Pinpoint the cell where the given text exists, returning its (x, y) midpoint coordinate. 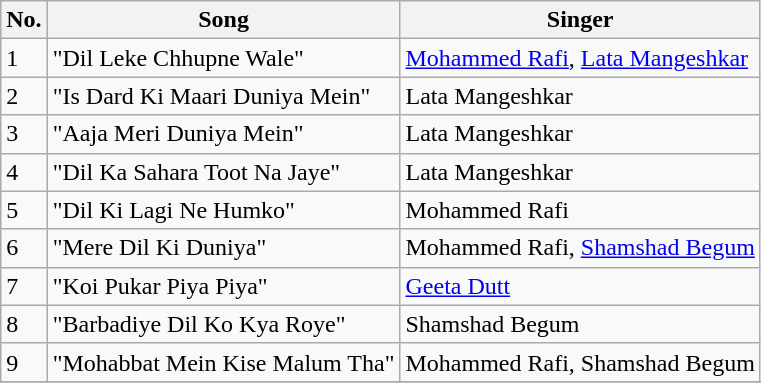
7 (24, 286)
Song (224, 20)
"Koi Pukar Piya Piya" (224, 286)
4 (24, 172)
9 (24, 362)
"Aaja Meri Duniya Mein" (224, 134)
"Barbadiye Dil Ko Kya Roye" (224, 324)
Geeta Dutt (580, 286)
"Dil Ki Lagi Ne Humko" (224, 210)
5 (24, 210)
Shamshad Begum (580, 324)
2 (24, 96)
Singer (580, 20)
8 (24, 324)
6 (24, 248)
"Dil Ka Sahara Toot Na Jaye" (224, 172)
"Mohabbat Mein Kise Malum Tha" (224, 362)
Mohammed Rafi (580, 210)
"Mere Dil Ki Duniya" (224, 248)
"Is Dard Ki Maari Duniya Mein" (224, 96)
Mohammed Rafi, Lata Mangeshkar (580, 58)
No. (24, 20)
1 (24, 58)
3 (24, 134)
"Dil Leke Chhupne Wale" (224, 58)
